Capture the cell that displays the provided text and extract its (x, y) central coordinate. 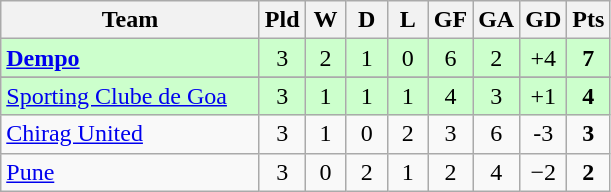
GA (496, 20)
D (366, 20)
L (408, 20)
-3 (544, 134)
GF (450, 20)
GD (544, 20)
−2 (544, 172)
Pts (588, 20)
W (326, 20)
+1 (544, 96)
Pld (282, 20)
7 (588, 58)
Chirag United (130, 134)
Dempo (130, 58)
Team (130, 20)
Pune (130, 172)
Sporting Clube de Goa (130, 96)
+4 (544, 58)
